Find where the given text appears and provide that cell's center as [x, y] coordinate. 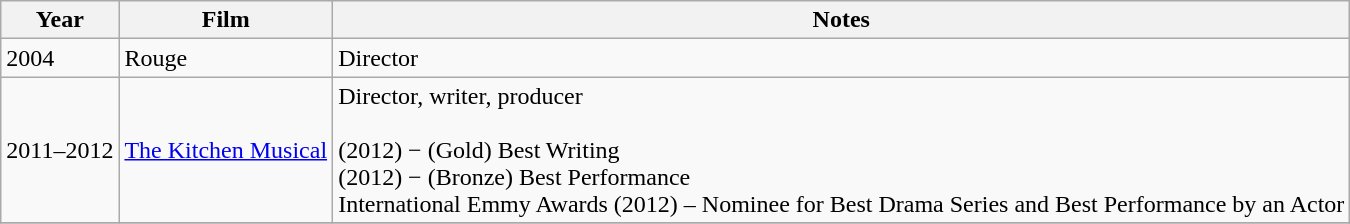
Year [60, 20]
Notes [842, 20]
2011–2012 [60, 150]
Rouge [226, 58]
Director [842, 58]
The Kitchen Musical [226, 150]
2004 [60, 58]
Film [226, 20]
